From the cell containing the given text, extract its center point as [X, Y] coordinate. 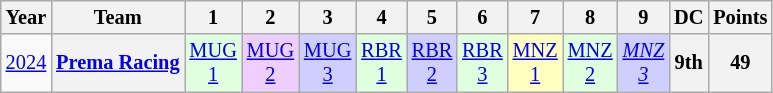
RBR2 [432, 63]
8 [590, 17]
2 [270, 17]
Prema Racing [118, 63]
RBR3 [482, 63]
Points [740, 17]
3 [328, 17]
1 [212, 17]
MNZ3 [644, 63]
5 [432, 17]
6 [482, 17]
MNZ1 [536, 63]
49 [740, 63]
Team [118, 17]
4 [381, 17]
MNZ2 [590, 63]
DC [688, 17]
MUG1 [212, 63]
9th [688, 63]
Year [26, 17]
MUG3 [328, 63]
2024 [26, 63]
7 [536, 17]
9 [644, 17]
RBR1 [381, 63]
MUG2 [270, 63]
